Extract the [x, y] coordinate from the center of the cell holding the provided text.  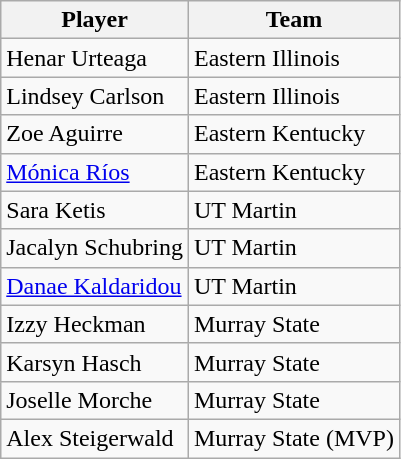
Izzy Heckman [95, 324]
Henar Urteaga [95, 58]
Jacalyn Schubring [95, 248]
Player [95, 20]
Sara Ketis [95, 210]
Alex Steigerwald [95, 438]
Danae Kaldaridou [95, 286]
Karsyn Hasch [95, 362]
Joselle Morche [95, 400]
Mónica Ríos [95, 172]
Zoe Aguirre [95, 134]
Lindsey Carlson [95, 96]
Murray State (MVP) [294, 438]
Team [294, 20]
